Scan for the cell matching the given text and deliver its [x, y] coordinate at center. 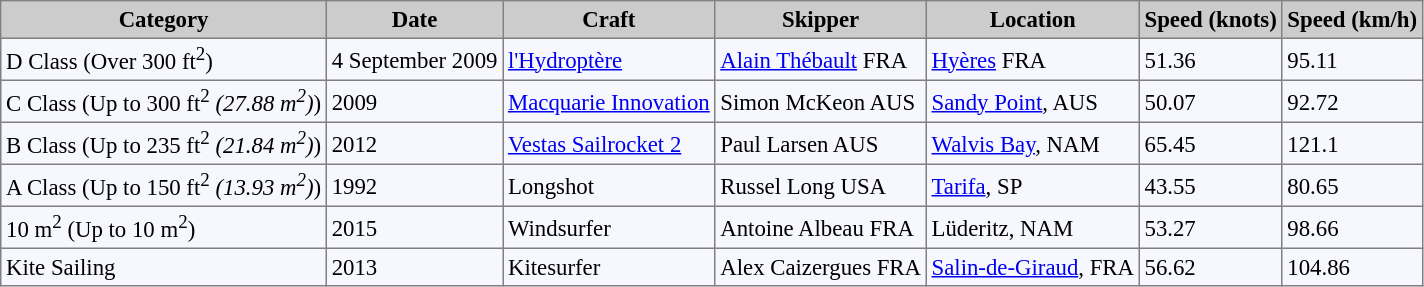
Russel Long USA [820, 186]
Category [164, 20]
Salin-de-Giraud, FRA [1032, 268]
Skipper [820, 20]
Speed (km/h) [1352, 20]
C Class (Up to 300 ft2 (27.88 m2)) [164, 101]
Date [414, 20]
Tarifa, SP [1032, 186]
Sandy Point, AUS [1032, 101]
121.1 [1352, 143]
80.65 [1352, 186]
Vestas Sailrocket 2 [609, 143]
Windsurfer [609, 228]
56.62 [1210, 268]
104.86 [1352, 268]
Craft [609, 20]
4 September 2009 [414, 59]
92.72 [1352, 101]
Macquarie Innovation [609, 101]
95.11 [1352, 59]
98.66 [1352, 228]
53.27 [1210, 228]
2015 [414, 228]
Walvis Bay, NAM [1032, 143]
Kite Sailing [164, 268]
50.07 [1210, 101]
Hyères FRA [1032, 59]
Alain Thébault FRA [820, 59]
Location [1032, 20]
Antoine Albeau FRA [820, 228]
65.45 [1210, 143]
D Class (Over 300 ft2) [164, 59]
Lüderitz, NAM [1032, 228]
Speed (knots) [1210, 20]
43.55 [1210, 186]
10 m2 (Up to 10 m2) [164, 228]
A Class (Up to 150 ft2 (13.93 m2)) [164, 186]
B Class (Up to 235 ft2 (21.84 m2)) [164, 143]
Longshot [609, 186]
1992 [414, 186]
Alex Caizergues FRA [820, 268]
2009 [414, 101]
Kitesurfer [609, 268]
Simon McKeon AUS [820, 101]
2012 [414, 143]
Paul Larsen AUS [820, 143]
l'Hydroptère [609, 59]
2013 [414, 268]
51.36 [1210, 59]
